For the text-containing cell, return its midpoint in [X, Y] coordinate format. 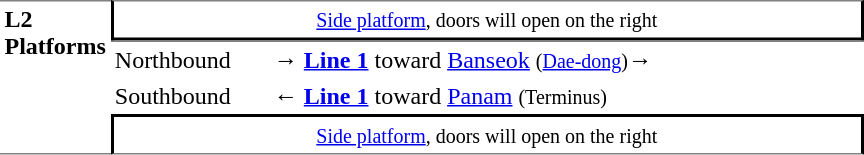
Southbound [190, 96]
Northbound [190, 59]
L2Platforms [55, 77]
← Line 1 toward Panam (Terminus) [566, 96]
→ Line 1 toward Banseok (Dae-dong)→ [566, 59]
